Search for the cell housing the specified text and yield its (x, y) center coordinate. 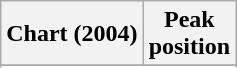
Chart (2004) (72, 34)
Peakposition (189, 34)
